Pinpoint the cell where the given text exists, returning its [x, y] midpoint coordinate. 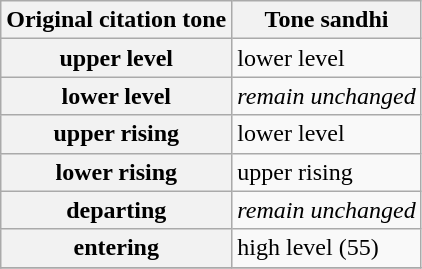
Original citation tone [116, 20]
entering [116, 248]
upper level [116, 58]
high level (55) [326, 248]
departing [116, 210]
lower rising [116, 172]
Tone sandhi [326, 20]
